Pinpoint the cell where the given text exists, returning its [X, Y] midpoint coordinate. 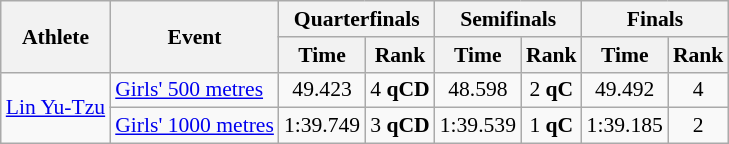
1 qC [552, 126]
48.598 [478, 90]
4 qCD [400, 90]
4 [698, 90]
1:39.539 [478, 126]
Lin Yu-Tzu [56, 108]
Girls' 500 metres [194, 90]
3 qCD [400, 126]
Semifinals [508, 19]
49.492 [625, 90]
Quarterfinals [357, 19]
49.423 [322, 90]
Finals [656, 19]
1:39.185 [625, 126]
Athlete [56, 36]
2 qC [552, 90]
Girls' 1000 metres [194, 126]
1:39.749 [322, 126]
2 [698, 126]
Event [194, 36]
